Output the [X, Y] coordinate of the center of the cell containing the given text.  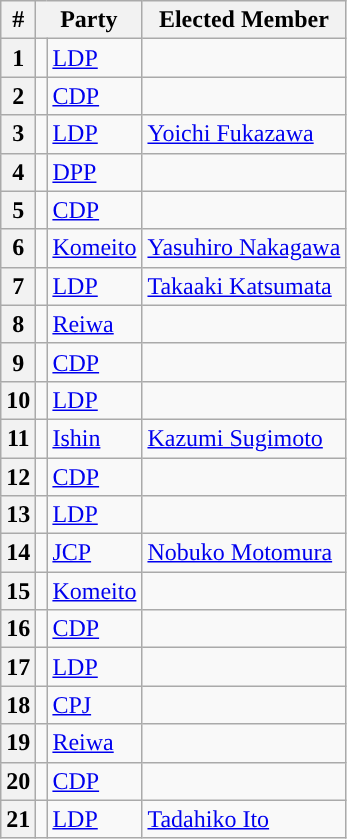
14 [18, 553]
5 [18, 210]
CPJ [94, 705]
Elected Member [244, 20]
13 [18, 515]
8 [18, 324]
Yoichi Fukazawa [244, 134]
12 [18, 477]
15 [18, 591]
11 [18, 438]
1 [18, 58]
20 [18, 781]
Tadahiko Ito [244, 819]
17 [18, 667]
6 [18, 248]
16 [18, 629]
3 [18, 134]
9 [18, 362]
DPP [94, 172]
4 [18, 172]
Party [89, 20]
JCP [94, 553]
7 [18, 286]
# [18, 20]
Yasuhiro Nakagawa [244, 248]
21 [18, 819]
Ishin [94, 438]
Nobuko Motomura [244, 553]
18 [18, 705]
2 [18, 96]
Takaaki Katsumata [244, 286]
19 [18, 743]
Kazumi Sugimoto [244, 438]
10 [18, 400]
